Locate the cell with the specified text and output its [X, Y] center coordinate. 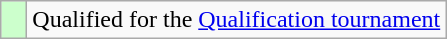
Qualified for the Qualification tournament [236, 20]
